Pinpoint the cell where the given text exists, returning its (x, y) midpoint coordinate. 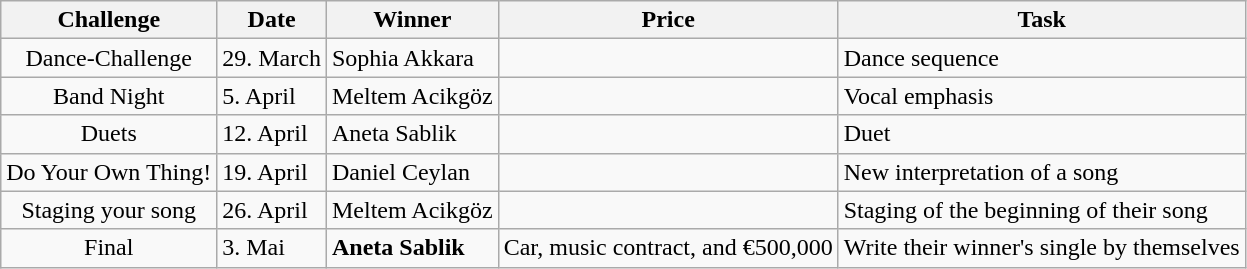
26. April (272, 210)
Date (272, 20)
Duet (1042, 134)
Band Night (109, 96)
Duets (109, 134)
Winner (412, 20)
12. April (272, 134)
Dance-Challenge (109, 58)
29. March (272, 58)
19. April (272, 172)
Dance sequence (1042, 58)
3. Mai (272, 248)
Task (1042, 20)
Daniel Ceylan (412, 172)
Staging of the beginning of their song (1042, 210)
New interpretation of a song (1042, 172)
Write their winner's single by themselves (1042, 248)
Sophia Akkara (412, 58)
Vocal emphasis (1042, 96)
Car, music contract, and €500,000 (668, 248)
Challenge (109, 20)
5. April (272, 96)
Staging your song (109, 210)
Do Your Own Thing! (109, 172)
Price (668, 20)
Final (109, 248)
